Capture the cell that displays the provided text and extract its [x, y] central coordinate. 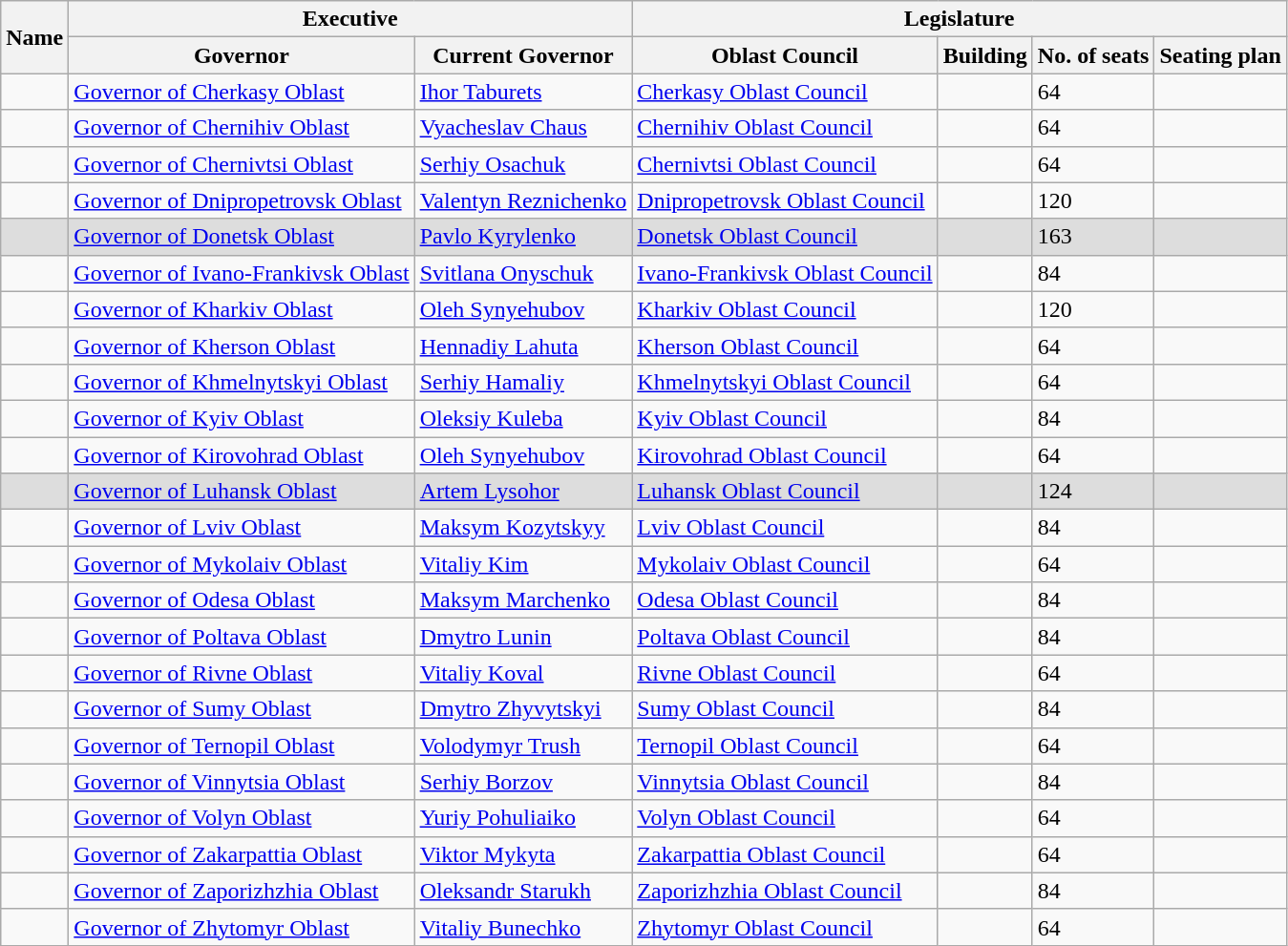
Maksym Marchenko [523, 600]
Kyiv Oblast Council [785, 418]
Maksym Kozytskyy [523, 528]
Kherson Oblast Council [785, 346]
Chernivtsi Oblast Council [785, 164]
Luhansk Oblast Council [785, 492]
Vyacheslav Chaus [523, 128]
Hennadiy Lahuta [523, 346]
Serhiy Hamaliy [523, 382]
Mykolaiv Oblast Council [785, 564]
Artem Lysohor [523, 492]
Khmelnytskyi Oblast Council [785, 382]
124 [1093, 492]
Ternopil Oblast Council [785, 746]
Zakarpattia Oblast Council [785, 854]
Vinnytsia Oblast Council [785, 782]
Chernihiv Oblast Council [785, 128]
Governor of Lviv Oblast [242, 528]
Governor of Kherson Oblast [242, 346]
163 [1093, 237]
Governor of Chernivtsi Oblast [242, 164]
Governor of Khmelnytskyi Oblast [242, 382]
Poltava Oblast Council [785, 637]
Governor [242, 55]
Serhiy Osachuk [523, 164]
Governor of Chernihiv Oblast [242, 128]
Executive [350, 19]
Viktor Mykyta [523, 854]
Yuriy Pohuliaiko [523, 818]
Governor of Zhytomyr Oblast [242, 927]
Volyn Oblast Council [785, 818]
Governor of Ternopil Oblast [242, 746]
Ivano-Frankivsk Oblast Council [785, 273]
Ihor Taburets [523, 92]
Dmytro Zhyvytskyi [523, 709]
Governor of Volyn Oblast [242, 818]
Governor of Ivano-Frankivsk Oblast [242, 273]
Lviv Oblast Council [785, 528]
Governor of Kharkiv Oblast [242, 309]
Svitlana Onyschuk [523, 273]
Serhiy Borzov [523, 782]
Governor of Vinnytsia Oblast [242, 782]
Kharkiv Oblast Council [785, 309]
Current Governor [523, 55]
Dnipropetrovsk Oblast Council [785, 200]
Governor of Zaporizhzhia Oblast [242, 891]
Dmytro Lunin [523, 637]
Governor of Poltava Oblast [242, 637]
Governor of Rivne Oblast [242, 673]
Governor of Sumy Oblast [242, 709]
Rivne Oblast Council [785, 673]
Legislature [960, 19]
Governor of Luhansk Oblast [242, 492]
Governor of Kyiv Oblast [242, 418]
Governor of Cherkasy Oblast [242, 92]
Oleksiy Kuleba [523, 418]
Governor of Odesa Oblast [242, 600]
Vitaliy Bunechko [523, 927]
Building [985, 55]
Volodymyr Trush [523, 746]
Odesa Oblast Council [785, 600]
Name [34, 37]
Governor of Dnipropetrovsk Oblast [242, 200]
Governor of Kirovohrad Oblast [242, 455]
Vitaliy Koval [523, 673]
Pavlo Kyrylenko [523, 237]
Kirovohrad Oblast Council [785, 455]
Governor of Donetsk Oblast [242, 237]
Vitaliy Kim [523, 564]
Sumy Oblast Council [785, 709]
No. of seats [1093, 55]
Governor of Mykolaiv Oblast [242, 564]
Oleksandr Starukh [523, 891]
Zhytomyr Oblast Council [785, 927]
Seating plan [1220, 55]
Valentyn Reznichenko [523, 200]
Governor of Zakarpattia Oblast [242, 854]
Zaporizhzhia Oblast Council [785, 891]
Cherkasy Oblast Council [785, 92]
Donetsk Oblast Council [785, 237]
Oblast Council [785, 55]
